Return [x, y] of the center of cell containing provided text 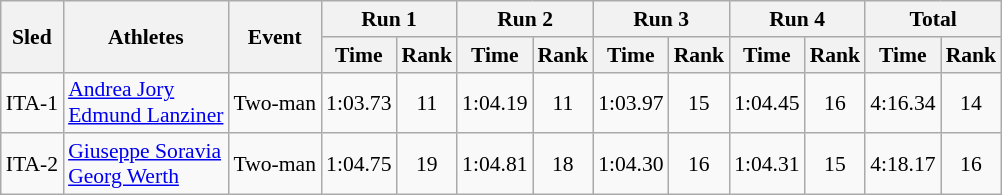
Athletes [146, 36]
Total [933, 19]
18 [564, 164]
4:16.34 [902, 102]
1:04.31 [766, 164]
1:04.45 [766, 102]
Run 3 [661, 19]
Andrea JoryEdmund Lanziner [146, 102]
19 [428, 164]
1:04.81 [494, 164]
ITA-2 [32, 164]
1:03.97 [630, 102]
1:04.19 [494, 102]
1:03.73 [358, 102]
1:04.75 [358, 164]
Giuseppe SoraviaGeorg Werth [146, 164]
ITA-1 [32, 102]
14 [972, 102]
4:18.17 [902, 164]
Run 2 [525, 19]
Event [274, 36]
1:04.30 [630, 164]
Run 1 [389, 19]
Sled [32, 36]
Run 4 [797, 19]
